Locate the cell with the specified text and output its [X, Y] center coordinate. 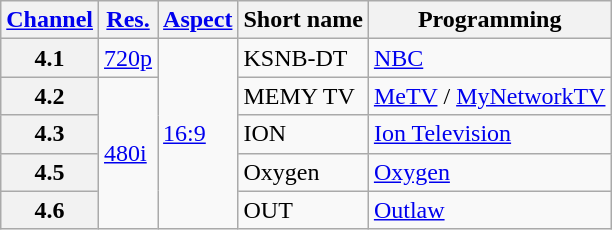
4.5 [50, 172]
Short name [303, 20]
4.1 [50, 58]
480i [128, 153]
Channel [50, 20]
Res. [128, 20]
4.3 [50, 134]
KSNB-DT [303, 58]
MeTV / MyNetworkTV [490, 96]
ION [303, 134]
720p [128, 58]
Outlaw [490, 210]
Aspect [198, 20]
Programming [490, 20]
Ion Television [490, 134]
NBC [490, 58]
4.6 [50, 210]
OUT [303, 210]
MEMY TV [303, 96]
4.2 [50, 96]
16:9 [198, 134]
